Determine the (x, y) coordinate at the center of the cell enclosing the given text.  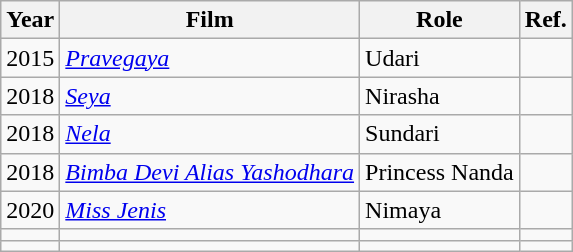
Nimaya (440, 210)
2020 (30, 210)
Bimba Devi Alias Yashodhara (210, 172)
Nela (210, 134)
Princess Nanda (440, 172)
Role (440, 20)
Seya (210, 96)
Nirasha (440, 96)
Udari (440, 58)
Miss Jenis (210, 210)
Year (30, 20)
2015 (30, 58)
Pravegaya (210, 58)
Film (210, 20)
Sundari (440, 134)
Ref. (546, 20)
